Output the (x, y) coordinate of the center of the cell containing the given text.  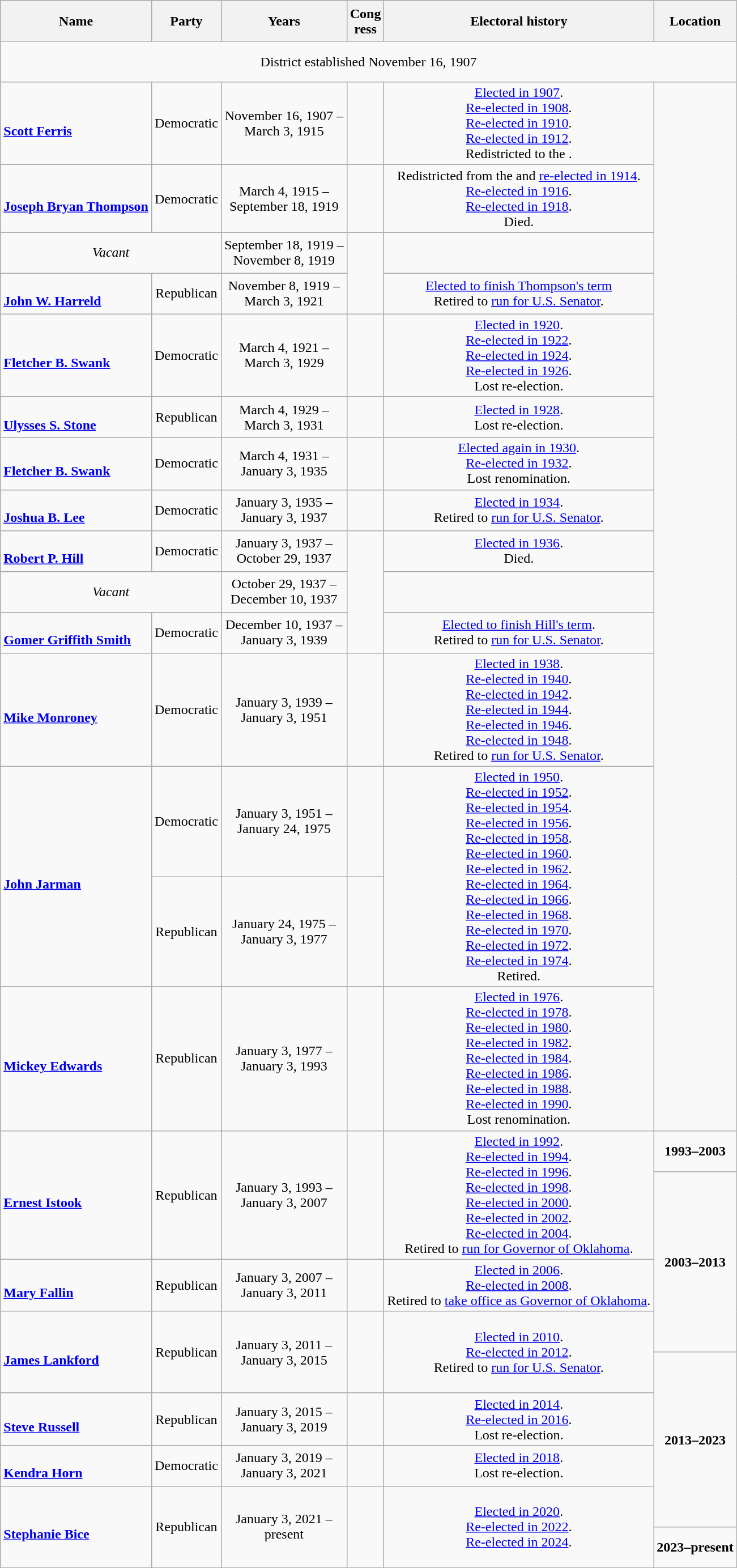
January 3, 1939 –January 3, 1951 (284, 709)
Elected in 1936.Died. (519, 551)
Kendra Horn (76, 1465)
Elected in 1907.Re-elected in 1908.Re-elected in 1910.Re-elected in 1912.Redistricted to the . (519, 124)
Redistricted from the and re-elected in 1914.Re-elected in 1916.Re-elected in 1918.Died. (519, 198)
Scott Ferris (76, 124)
September 18, 1919 –November 8, 1919 (284, 253)
James Lankford (76, 1352)
November 8, 1919 –March 3, 1921 (284, 294)
Location (696, 21)
Years (284, 21)
January 3, 1951 –January 24, 1975 (284, 822)
Mickey Edwards (76, 1059)
March 4, 1921 –March 3, 1929 (284, 355)
John Jarman (76, 876)
January 3, 2011 –January 3, 2015 (284, 1352)
October 29, 1937 –December 10, 1937 (284, 592)
March 4, 1915 –September 18, 1919 (284, 198)
Elected in 1928.Lost re-election. (519, 417)
Ulysses S. Stone (76, 417)
Party (186, 21)
1993–2003 (696, 1151)
Mary Fallin (76, 1285)
Elected in 2006.Re-elected in 2008.Retired to take office as Governor of Oklahoma. (519, 1285)
January 3, 1993 –January 3, 2007 (284, 1195)
Ernest Istook (76, 1195)
Gomer Griffith Smith (76, 632)
January 3, 2021 –present (284, 1527)
Elected in 2014.Re-elected in 2016.Lost re-election. (519, 1419)
March 4, 1929 –March 3, 1931 (284, 417)
District established November 16, 1907 (369, 62)
January 3, 1937 –October 29, 1937 (284, 551)
December 10, 1937 –January 3, 1939 (284, 632)
2003–2013 (696, 1261)
January 3, 2019 –January 3, 2021 (284, 1465)
Elected in 2020.Re-elected in 2022.Re-elected in 2024. (519, 1527)
Steve Russell (76, 1419)
Mike Monroney (76, 709)
Elected in 1920.Re-elected in 1922.Re-elected in 1924.Re-elected in 1926.Lost re-election. (519, 355)
January 3, 2007 –January 3, 2011 (284, 1285)
March 4, 1931 –January 3, 1935 (284, 464)
January 3, 1977 –January 3, 1993 (284, 1059)
Elected in 2010.Re-elected in 2012.Retired to run for U.S. Senator. (519, 1352)
Elected to finish Thompson's termRetired to run for U.S. Senator. (519, 294)
January 24, 1975 –January 3, 1977 (284, 932)
Joshua B. Lee (76, 510)
November 16, 1907 –March 3, 1915 (284, 124)
John W. Harreld (76, 294)
Robert P. Hill (76, 551)
January 3, 1935 –January 3, 1937 (284, 510)
Joseph Bryan Thompson (76, 198)
2013–2023 (696, 1439)
Elected in 1934.Retired to run for U.S. Senator. (519, 510)
Stephanie Bice (76, 1527)
Elected to finish Hill's term.Retired to run for U.S. Senator. (519, 632)
Congress (365, 21)
Name (76, 21)
Elected in 1938.Re-elected in 1940.Re-elected in 1942.Re-elected in 1944.Re-elected in 1946.Re-elected in 1948.Retired to run for U.S. Senator. (519, 709)
Elected again in 1930.Re-elected in 1932.Lost renomination. (519, 464)
Elected in 2018.Lost re-election. (519, 1465)
January 3, 2015 –January 3, 2019 (284, 1419)
Electoral history (519, 21)
2023–present (696, 1547)
